Output the [X, Y] coordinate of the center of the cell containing the given text.  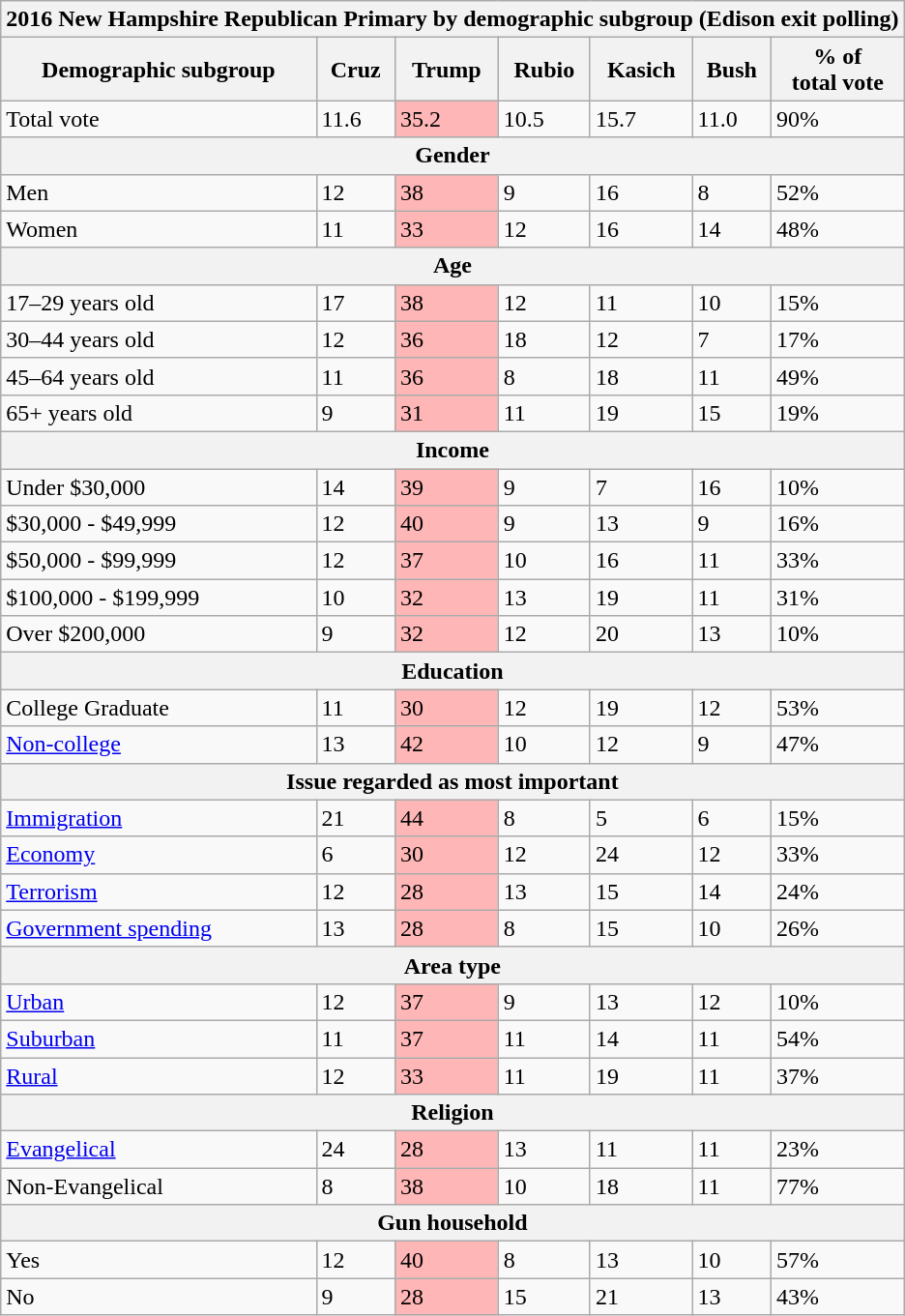
Men [159, 192]
Evangelical [159, 1150]
17 [356, 303]
19% [837, 413]
35.2 [447, 119]
Cruz [356, 70]
Suburban [159, 1038]
48% [837, 229]
15.7 [641, 119]
Issue regarded as most important [452, 781]
52% [837, 192]
Total vote [159, 119]
Trump [447, 70]
$100,000 - $199,999 [159, 598]
53% [837, 708]
23% [837, 1150]
$50,000 - $99,999 [159, 561]
2016 New Hampshire Republican Primary by demographic subgroup (Edison exit polling) [452, 19]
45–64 years old [159, 376]
Under $30,000 [159, 486]
Non-college [159, 745]
57% [837, 1260]
Demographic subgroup [159, 70]
10.5 [543, 119]
Over $200,000 [159, 634]
20 [641, 634]
Gun household [452, 1223]
24% [837, 892]
Rural [159, 1076]
47% [837, 745]
77% [837, 1186]
39 [447, 486]
Immigration [159, 818]
Urban [159, 1002]
College Graduate [159, 708]
Economy [159, 855]
16% [837, 524]
65+ years old [159, 413]
11.6 [356, 119]
Bush [732, 70]
Kasich [641, 70]
Non-Evangelical [159, 1186]
30–44 years old [159, 339]
Area type [452, 965]
54% [837, 1038]
43% [837, 1297]
Women [159, 229]
42 [447, 745]
Terrorism [159, 892]
17% [837, 339]
44 [447, 818]
17–29 years old [159, 303]
Government spending [159, 928]
49% [837, 376]
Rubio [543, 70]
% oftotal vote [837, 70]
37% [837, 1076]
11.0 [732, 119]
5 [641, 818]
90% [837, 119]
Age [452, 266]
Gender [452, 156]
Yes [159, 1260]
31% [837, 598]
$30,000 - $49,999 [159, 524]
Education [452, 671]
No [159, 1297]
Religion [452, 1113]
26% [837, 928]
Income [452, 450]
31 [447, 413]
